Output the (x, y) coordinate of the center of the cell containing the given text.  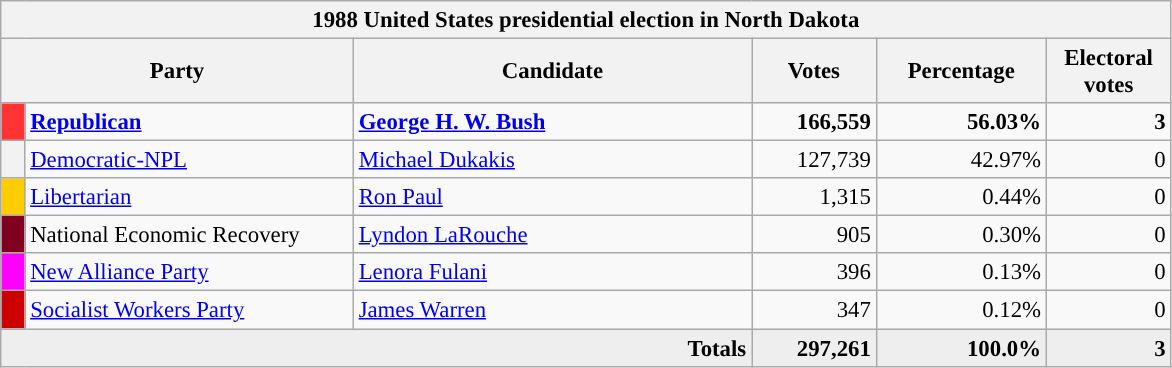
National Economic Recovery (189, 235)
Republican (189, 122)
Lyndon LaRouche (552, 235)
New Alliance Party (189, 273)
0.30% (961, 235)
Democratic-NPL (189, 160)
0.44% (961, 197)
Electoral votes (1108, 72)
Socialist Workers Party (189, 310)
56.03% (961, 122)
Michael Dukakis (552, 160)
42.97% (961, 160)
1988 United States presidential election in North Dakota (586, 20)
127,739 (814, 160)
Totals (376, 348)
James Warren (552, 310)
1,315 (814, 197)
347 (814, 310)
Candidate (552, 72)
905 (814, 235)
Libertarian (189, 197)
166,559 (814, 122)
Percentage (961, 72)
396 (814, 273)
Party (178, 72)
0.12% (961, 310)
0.13% (961, 273)
Ron Paul (552, 197)
Lenora Fulani (552, 273)
Votes (814, 72)
100.0% (961, 348)
297,261 (814, 348)
George H. W. Bush (552, 122)
